For the text-containing cell, return its midpoint in (x, y) coordinate format. 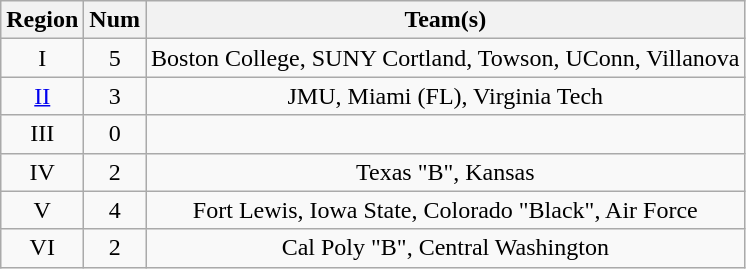
0 (115, 134)
V (42, 210)
II (42, 96)
Fort Lewis, Iowa State, Colorado "Black", Air Force (446, 210)
Boston College, SUNY Cortland, Towson, UConn, Villanova (446, 58)
Cal Poly "B", Central Washington (446, 248)
JMU, Miami (FL), Virginia Tech (446, 96)
VI (42, 248)
IV (42, 172)
3 (115, 96)
5 (115, 58)
Team(s) (446, 20)
I (42, 58)
4 (115, 210)
Texas "B", Kansas (446, 172)
Num (115, 20)
Region (42, 20)
III (42, 134)
